Provide the [x, y] coordinate of the cell's center where the given text is located.  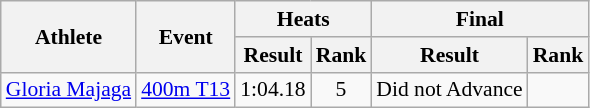
Did not Advance [449, 90]
400m T13 [186, 90]
Athlete [68, 36]
1:04.18 [272, 90]
Heats [303, 19]
Final [480, 19]
Event [186, 36]
Gloria Majaga [68, 90]
5 [342, 90]
